From the cell containing the given text, extract its center point as [X, Y] coordinate. 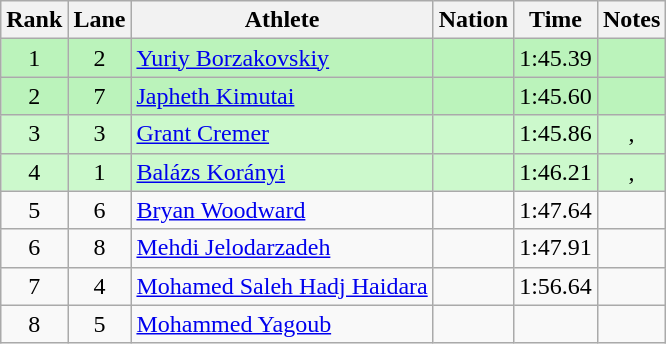
1:45.60 [556, 96]
1:45.39 [556, 58]
Mohamed Saleh Hadj Haidara [282, 286]
1:56.64 [556, 286]
Mehdi Jelodarzadeh [282, 248]
1:45.86 [556, 134]
Nation [473, 20]
1:47.64 [556, 210]
Mohammed Yagoub [282, 324]
Notes [631, 20]
Rank [34, 20]
Lane [100, 20]
Athlete [282, 20]
Grant Cremer [282, 134]
Time [556, 20]
Bryan Woodward [282, 210]
1:46.21 [556, 172]
1:47.91 [556, 248]
Japheth Kimutai [282, 96]
Yuriy Borzakovskiy [282, 58]
Balázs Korányi [282, 172]
